Return (x, y) of the center of cell containing provided text 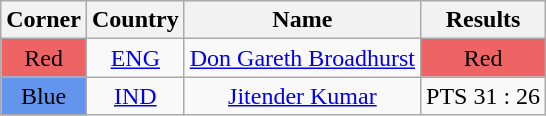
IND (135, 96)
Name (302, 20)
Jitender Kumar (302, 96)
ENG (135, 58)
PTS 31 : 26 (484, 96)
Results (484, 20)
Corner (44, 20)
Blue (44, 96)
Don Gareth Broadhurst (302, 58)
Country (135, 20)
